Detect which cell encompasses the target text, then output its (x, y) center coordinate. 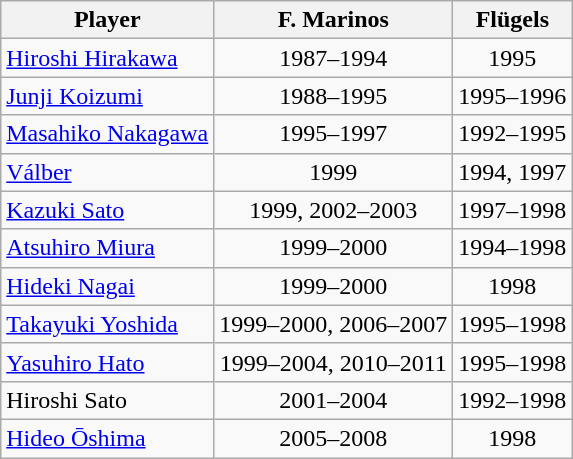
Atsuhiro Miura (108, 248)
Válber (108, 172)
Kazuki Sato (108, 210)
F. Marinos (334, 20)
1987–1994 (334, 58)
Junji Koizumi (108, 96)
Player (108, 20)
1999, 2002–2003 (334, 210)
1999–2004, 2010–2011 (334, 362)
Hiroshi Sato (108, 400)
1999 (334, 172)
2005–2008 (334, 438)
1994, 1997 (512, 172)
1995 (512, 58)
1995–1996 (512, 96)
Hideki Nagai (108, 286)
1995–1997 (334, 134)
Hideo Ōshima (108, 438)
Masahiko Nakagawa (108, 134)
Hiroshi Hirakawa (108, 58)
2001–2004 (334, 400)
1992–1998 (512, 400)
1988–1995 (334, 96)
Takayuki Yoshida (108, 324)
1999–2000, 2006–2007 (334, 324)
1997–1998 (512, 210)
Yasuhiro Hato (108, 362)
Flügels (512, 20)
1992–1995 (512, 134)
1994–1998 (512, 248)
